Search for the cell housing the specified text and yield its (x, y) center coordinate. 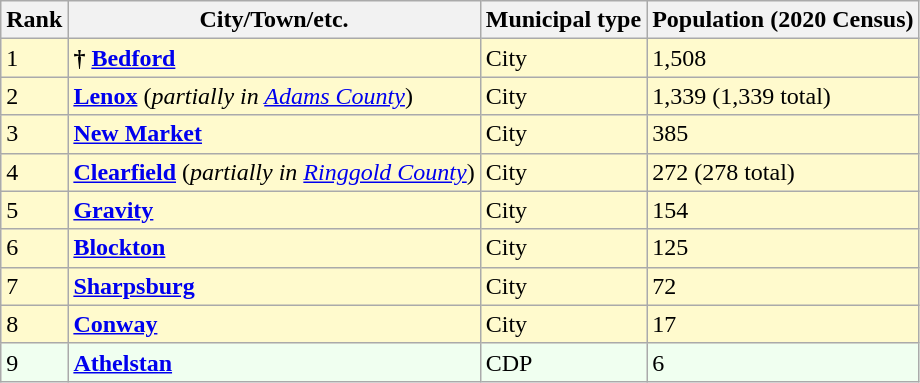
Gravity (274, 210)
17 (783, 324)
Blockton (274, 248)
1,339 (1,339 total) (783, 96)
1 (34, 58)
8 (34, 324)
7 (34, 286)
Clearfield (partially in Ringgold County) (274, 172)
Population (2020 Census) (783, 20)
125 (783, 248)
2 (34, 96)
New Market (274, 134)
Rank (34, 20)
CDP (563, 362)
1,508 (783, 58)
3 (34, 134)
385 (783, 134)
Athelstan (274, 362)
9 (34, 362)
Lenox (partially in Adams County) (274, 96)
154 (783, 210)
Municipal type (563, 20)
72 (783, 286)
5 (34, 210)
City/Town/etc. (274, 20)
Conway (274, 324)
† Bedford (274, 58)
4 (34, 172)
272 (278 total) (783, 172)
Sharpsburg (274, 286)
